Search for the cell housing the specified text and yield its (x, y) center coordinate. 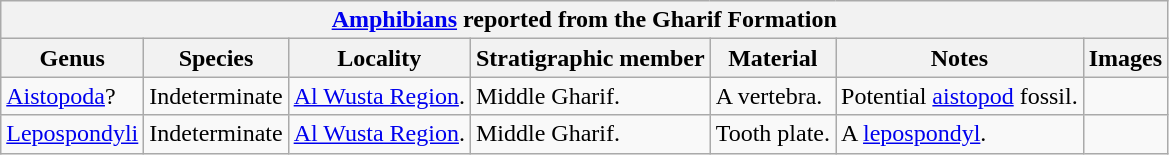
Tooth plate. (772, 134)
Potential aistopod fossil. (960, 96)
Material (772, 58)
Aistopoda? (72, 96)
Lepospondyli (72, 134)
Species (216, 58)
Images (1125, 58)
Stratigraphic member (590, 58)
A lepospondyl. (960, 134)
Locality (379, 58)
Amphibians reported from the Gharif Formation (584, 20)
Notes (960, 58)
A vertebra. (772, 96)
Genus (72, 58)
